Pinpoint the cell where the given text exists, returning its (X, Y) midpoint coordinate. 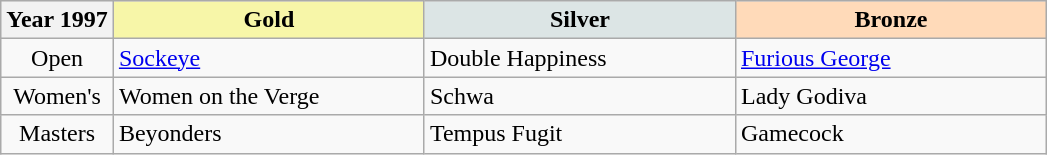
Masters (58, 134)
Gamecock (890, 134)
Schwa (580, 96)
Women on the Verge (268, 96)
Lady Godiva (890, 96)
Bronze (890, 20)
Double Happiness (580, 58)
Women's (58, 96)
Year 1997 (58, 20)
Furious George (890, 58)
Beyonders (268, 134)
Gold (268, 20)
Sockeye (268, 58)
Tempus Fugit (580, 134)
Silver (580, 20)
Open (58, 58)
